Determine the (x, y) coordinate at the center of the cell enclosing the given text.  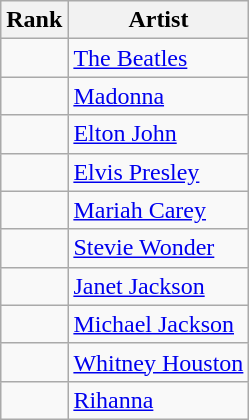
Madonna (158, 96)
Mariah Carey (158, 210)
Rank (34, 20)
Elton John (158, 134)
Michael Jackson (158, 324)
Stevie Wonder (158, 248)
Whitney Houston (158, 362)
Rihanna (158, 400)
Elvis Presley (158, 172)
The Beatles (158, 58)
Artist (158, 20)
Janet Jackson (158, 286)
